Detect which cell encompasses the target text, then output its (X, Y) center coordinate. 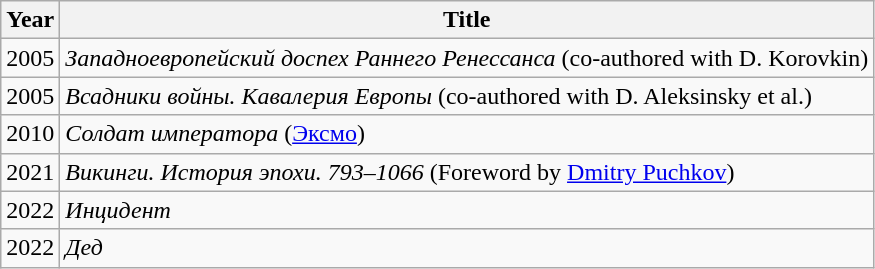
Всадники войны. Кавалерия Европы (co-authored with D. Aleksinsky et al.) (467, 96)
Западноевропейский доспех Раннего Ренессанса (co-authored with D. Korovkin) (467, 58)
Year (30, 20)
Викинги. История эпохи. 793–1066 (Foreword by Dmitry Puchkov) (467, 172)
2021 (30, 172)
Солдат императора (Эксмо) (467, 134)
Дед (467, 248)
Инцидент (467, 210)
2010 (30, 134)
Title (467, 20)
